Locate the cell with the specified text and output its [x, y] center coordinate. 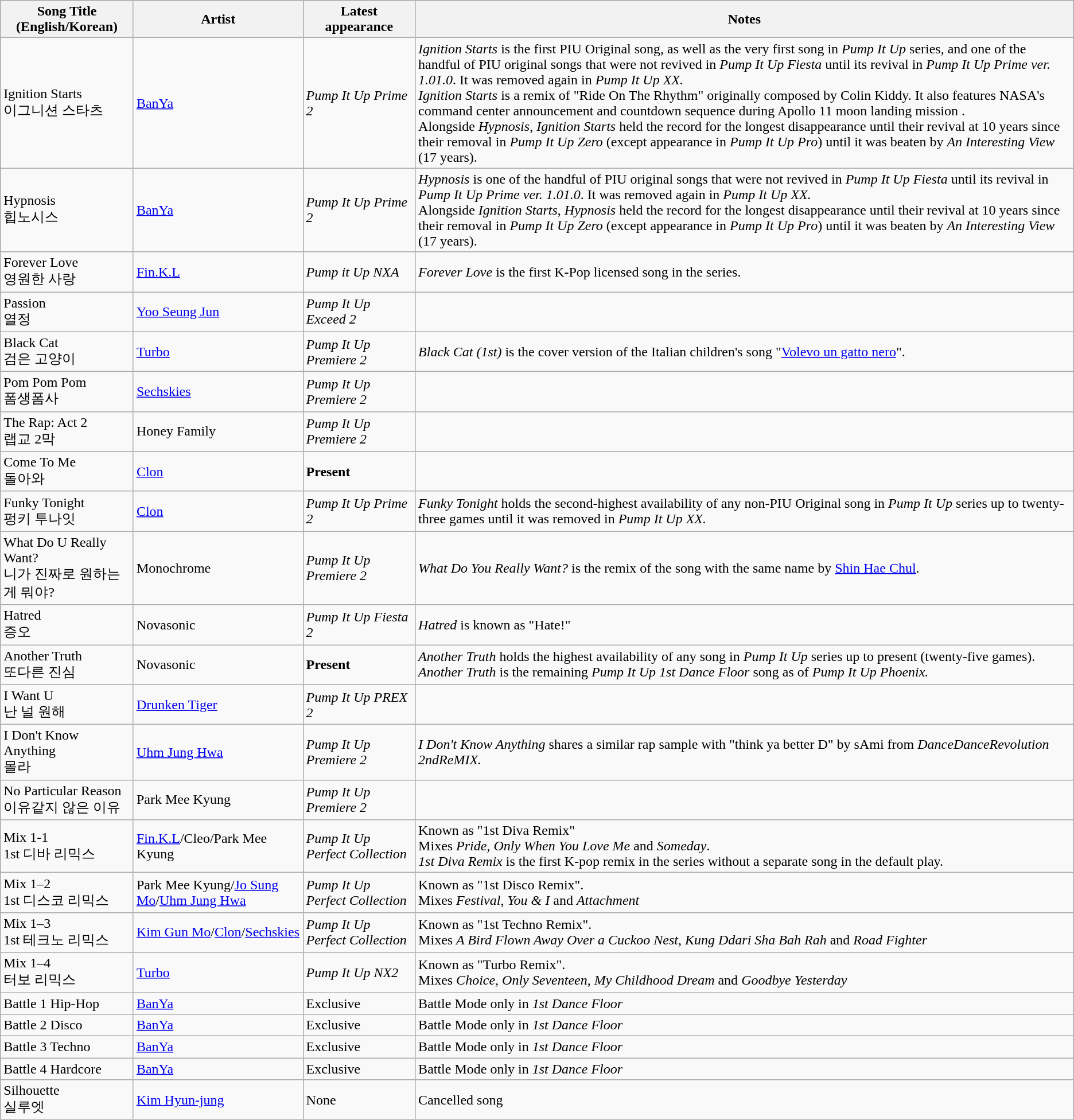
Kim Gun Mo/Clon/Sechskies [218, 932]
Fin.K.L/Cleo/Park Mee Kyung [218, 846]
Pump it Up NXA [359, 272]
Battle 3 Techno [67, 1047]
Park Mee Kyung [218, 800]
Latest appearance [359, 20]
Hatred is known as "Hate!" [745, 625]
Known as "1st Techno Remix".Mixes A Bird Flown Away Over a Cuckoo Nest, Kung Ddari Sha Bah Rah and Road Fighter [745, 932]
Monochrome [218, 568]
Battle 4 Hardcore [67, 1069]
Ignition Starts이그니션 스타츠 [67, 103]
Drunken Tiger [218, 705]
Forever Love영원한 사랑 [67, 272]
Uhm Jung Hwa [218, 753]
Artist [218, 20]
Song Title(English/Korean) [67, 20]
Mix 1-11st 디바 리믹스 [67, 846]
Mix 1–21st 디스코 리믹스 [67, 893]
Known as "Turbo Remix".Mixes Choice, Only Seventeen, My Childhood Dream and Goodbye Yesterday [745, 973]
The Rap: Act 2랩교 2막 [67, 431]
Pump It Up PREX 2 [359, 705]
Hatred증오 [67, 625]
What Do You Really Want? is the remix of the song with the same name by Shin Hae Chul. [745, 568]
No Particular Reason이유같지 않은 이유 [67, 800]
Hypnosis힙노시스 [67, 210]
I Want U난 널 원해 [67, 705]
Pom Pom Pom폼생폼사 [67, 392]
Fin.K.L [218, 272]
Notes [745, 20]
Passion열정 [67, 312]
Silhouette실루엣 [67, 1100]
Black Cat검은 고양이 [67, 352]
Come To Me돌아와 [67, 472]
Mix 1–31st 테크노 리믹스 [67, 932]
Forever Love is the first K-Pop licensed song in the series. [745, 272]
Known as "1st Disco Remix".Mixes Festival, You & I and Attachment [745, 893]
Pump It Up Exceed 2 [359, 312]
What Do U Really Want?니가 진짜로 원하는게 뭐야? [67, 568]
I Don't Know Anything shares a similar rap sample with "think ya better D" by sAmi from DanceDanceRevolution 2ndReMIX. [745, 753]
Battle 1 Hip-Hop [67, 1004]
None [359, 1100]
Black Cat (1st) is the cover version of the Italian children's song "Volevo un gatto nero". [745, 352]
Kim Hyun-jung [218, 1100]
Sechskies [218, 392]
Yoo Seung Jun [218, 312]
Battle 2 Disco [67, 1025]
Park Mee Kyung/Jo Sung Mo/Uhm Jung Hwa [218, 893]
Pump It Up NX2 [359, 973]
Another Truth또다른 진심 [67, 665]
I Don't Know Anything몰라 [67, 753]
Pump It Up Fiesta 2 [359, 625]
Cancelled song [745, 1100]
Mix 1–4터보 리믹스 [67, 973]
Honey Family [218, 431]
Funky Tonight펑키 투나잇 [67, 511]
